Locate the cell with the specified text and output its (x, y) center coordinate. 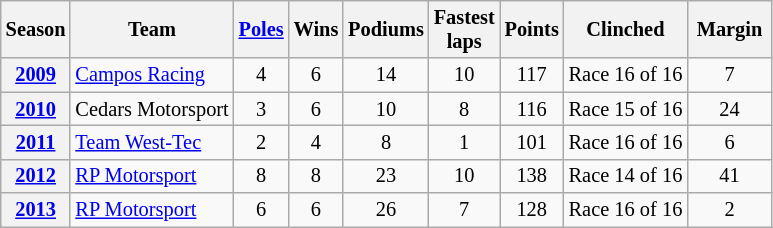
Campos Racing (152, 75)
14 (386, 75)
2010 (36, 109)
Podiums (386, 29)
Points (532, 29)
26 (386, 210)
1 (464, 142)
Race 15 of 16 (626, 109)
41 (730, 176)
2012 (36, 176)
Wins (316, 29)
2013 (36, 210)
Team West-Tec (152, 142)
Team (152, 29)
Fastest laps (464, 29)
Poles (262, 29)
117 (532, 75)
Race 14 of 16 (626, 176)
116 (532, 109)
3 (262, 109)
Clinched (626, 29)
2009 (36, 75)
Season (36, 29)
23 (386, 176)
128 (532, 210)
Cedars Motorsport (152, 109)
2011 (36, 142)
101 (532, 142)
Margin (730, 29)
138 (532, 176)
24 (730, 109)
